For the text-containing cell, return its midpoint in [x, y] coordinate format. 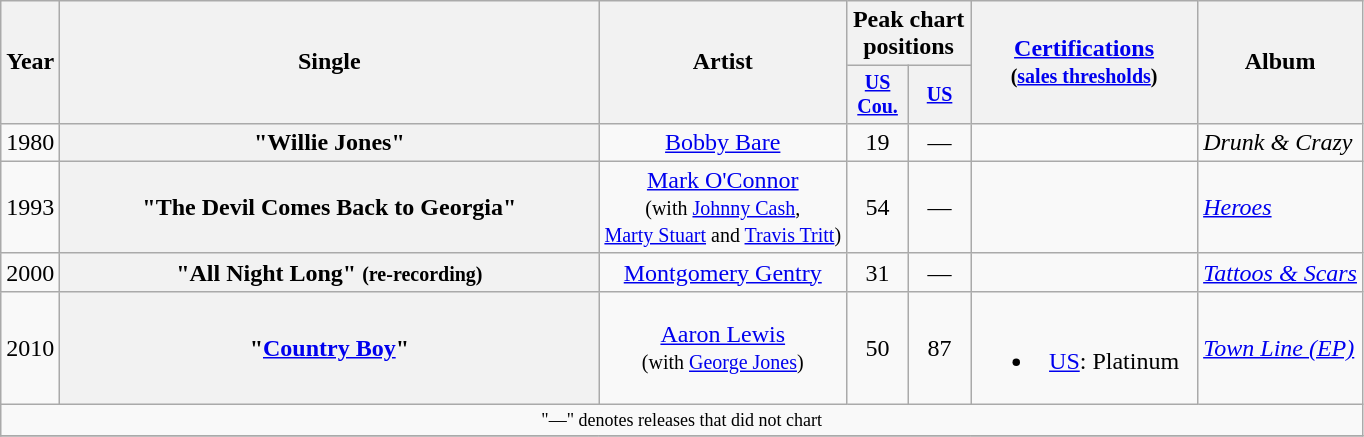
Montgomery Gentry [723, 272]
Heroes [1280, 207]
"The Devil Comes Back to Georgia" [330, 207]
Single [330, 62]
1993 [30, 207]
2000 [30, 272]
Certifications(sales thresholds) [1084, 62]
"—" denotes releases that did not chart [682, 420]
Aaron Lewis(with George Jones) [723, 348]
"Willie Jones" [330, 142]
US Cou. [878, 94]
Year [30, 62]
31 [878, 272]
US [940, 94]
54 [878, 207]
"All Night Long" (re-recording) [330, 272]
Album [1280, 62]
"Country Boy" [330, 348]
Artist [723, 62]
Peak chartpositions [909, 34]
Tattoos & Scars [1280, 272]
US: Platinum [1084, 348]
2010 [30, 348]
50 [878, 348]
87 [940, 348]
19 [878, 142]
Bobby Bare [723, 142]
Drunk & Crazy [1280, 142]
Town Line (EP) [1280, 348]
Mark O'Connor(with Johnny Cash,Marty Stuart and Travis Tritt) [723, 207]
1980 [30, 142]
